Search for the cell housing the specified text and yield its [x, y] center coordinate. 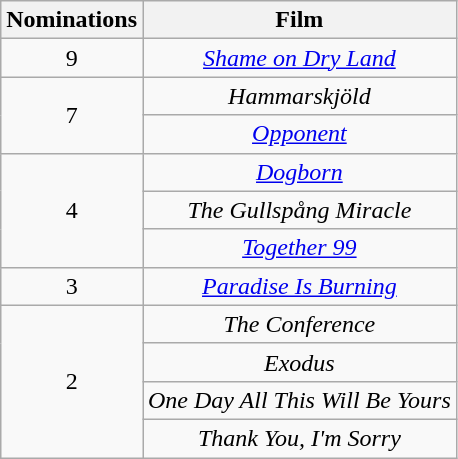
2 [72, 381]
3 [72, 286]
Nominations [72, 20]
The Gullspång Miracle [299, 210]
Paradise Is Burning [299, 286]
Opponent [299, 134]
Dogborn [299, 172]
9 [72, 58]
Exodus [299, 362]
Thank You, I'm Sorry [299, 438]
Film [299, 20]
The Conference [299, 324]
Shame on Dry Land [299, 58]
7 [72, 115]
One Day All This Will Be Yours [299, 400]
Together 99 [299, 248]
4 [72, 210]
Hammarskjöld [299, 96]
